Output the (X, Y) coordinate of the center of the cell containing the given text.  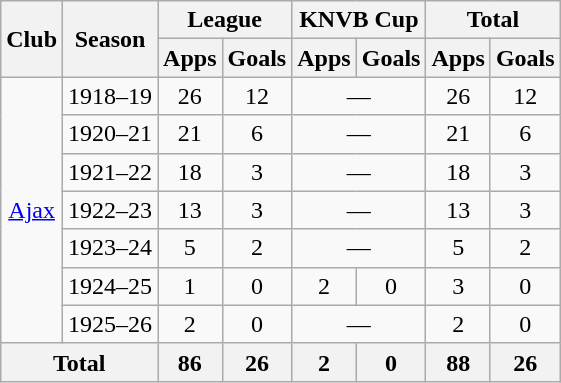
KNVB Cup (359, 20)
1922–23 (110, 210)
1923–24 (110, 248)
1918–19 (110, 96)
1925–26 (110, 324)
88 (458, 362)
1920–21 (110, 134)
Club (32, 39)
Season (110, 39)
1921–22 (110, 172)
1 (190, 286)
86 (190, 362)
League (225, 20)
1924–25 (110, 286)
Ajax (32, 210)
